From the cell containing the given text, extract its center point as [X, Y] coordinate. 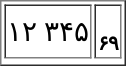
۱۲ ۳۴۵ [48, 31]
۶۹ [108, 31]
